Determine the [X, Y] coordinate at the center of the cell enclosing the given text.  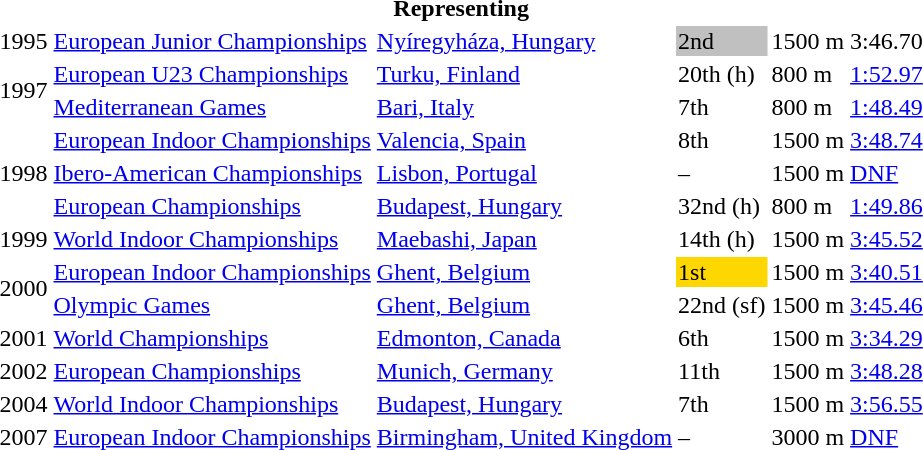
Munich, Germany [524, 371]
European Junior Championships [212, 41]
Turku, Finland [524, 74]
– [722, 173]
6th [722, 338]
32nd (h) [722, 206]
Lisbon, Portugal [524, 173]
8th [722, 140]
Nyíregyháza, Hungary [524, 41]
Olympic Games [212, 305]
Valencia, Spain [524, 140]
11th [722, 371]
1st [722, 272]
22nd (sf) [722, 305]
European U23 Championships [212, 74]
2nd [722, 41]
Bari, Italy [524, 107]
Mediterranean Games [212, 107]
Ibero-American Championships [212, 173]
Edmonton, Canada [524, 338]
14th (h) [722, 239]
20th (h) [722, 74]
Maebashi, Japan [524, 239]
World Championships [212, 338]
